From the cell containing the given text, extract its center point as [x, y] coordinate. 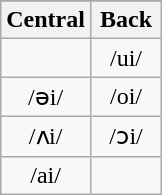
/ʌi/ [46, 136]
/oi/ [126, 97]
Central [46, 20]
/ɔi/ [126, 136]
/əi/ [46, 97]
/ui/ [126, 58]
/ai/ [46, 175]
Back [126, 20]
